Detect which cell encompasses the target text, then output its (X, Y) center coordinate. 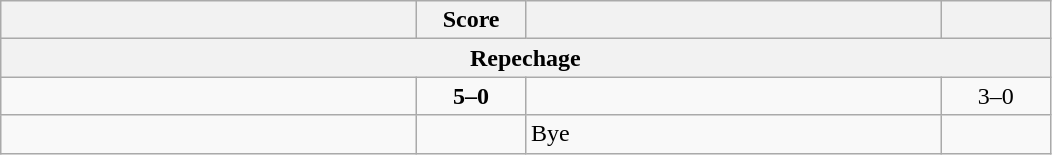
3–0 (996, 96)
Score (472, 20)
Repechage (526, 58)
Bye (733, 134)
5–0 (472, 96)
